Extract the (X, Y) coordinate from the center of the cell holding the provided text.  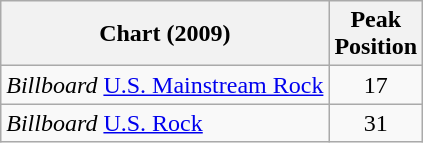
31 (376, 123)
Chart (2009) (165, 34)
Billboard U.S. Rock (165, 123)
Billboard U.S. Mainstream Rock (165, 85)
17 (376, 85)
PeakPosition (376, 34)
